For the text-containing cell, return its midpoint in [x, y] coordinate format. 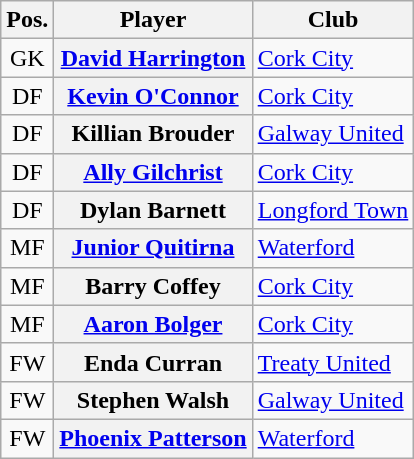
Pos. [28, 20]
Enda Curran [153, 362]
Kevin O'Connor [153, 96]
Longford Town [333, 210]
Ally Gilchrist [153, 172]
Barry Coffey [153, 286]
David Harrington [153, 58]
Killian Brouder [153, 134]
Junior Quitirna [153, 248]
Aaron Bolger [153, 324]
Dylan Barnett [153, 210]
Phoenix Patterson [153, 438]
Player [153, 20]
Stephen Walsh [153, 400]
GK [28, 58]
Treaty United [333, 362]
Club [333, 20]
